Provide the [x, y] coordinate of the cell's center where the given text is located.  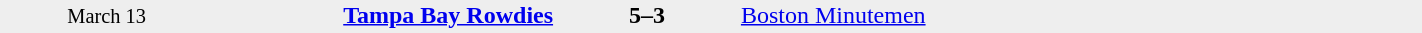
Tampa Bay Rowdies [384, 15]
March 13 [106, 16]
5–3 [648, 15]
Boston Minutemen [910, 15]
